Extract the (X, Y) coordinate from the center of the cell holding the provided text.  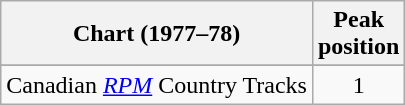
Chart (1977–78) (157, 34)
Peakposition (358, 34)
Canadian RPM Country Tracks (157, 85)
1 (358, 85)
